Output the (X, Y) coordinate of the center of the cell containing the given text.  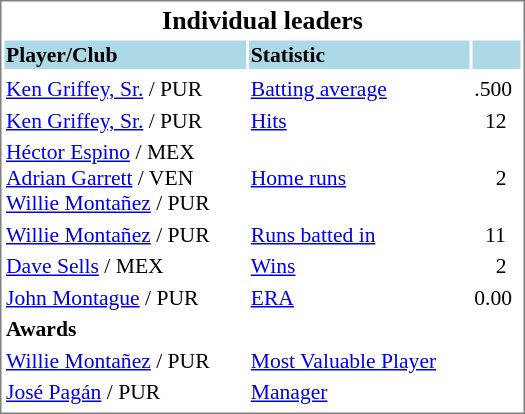
Home runs (360, 178)
Batting average (360, 89)
Dave Sells / MEX (125, 266)
ERA (360, 298)
Wins (360, 266)
Player/Club (125, 54)
Hits (360, 120)
Runs batted in (360, 234)
Statistic (360, 54)
Héctor Espino / MEX Adrian Garrett / VEN Willie Montañez / PUR (125, 178)
Awards (125, 329)
.500 (497, 89)
José Pagán / PUR (125, 392)
0.00 (497, 298)
Individual leaders (262, 20)
Most Valuable Player (360, 360)
11 (497, 234)
12 (497, 120)
Manager (360, 392)
John Montague / PUR (125, 298)
